Search for the cell housing the specified text and yield its [X, Y] center coordinate. 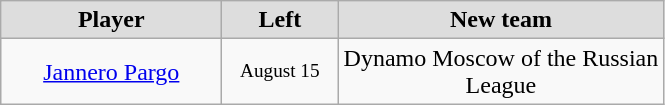
Left [280, 20]
August 15 [280, 72]
New team [501, 20]
Jannero Pargo [112, 72]
Player [112, 20]
Dynamo Moscow of the Russian League [501, 72]
